Return the [x, y] coordinate for the center point of the cell that contains the specified text.  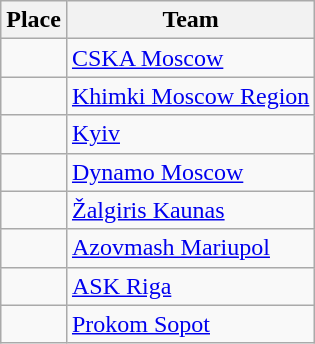
Place [34, 20]
ASK Riga [190, 286]
CSKA Moscow [190, 58]
Žalgiris Kaunas [190, 210]
Dynamo Moscow [190, 172]
Kyiv [190, 134]
Prokom Sopot [190, 324]
Azovmash Mariupol [190, 248]
Team [190, 20]
Khimki Moscow Region [190, 96]
